Provide the (x, y) coordinate of the cell's center where the given text is located.  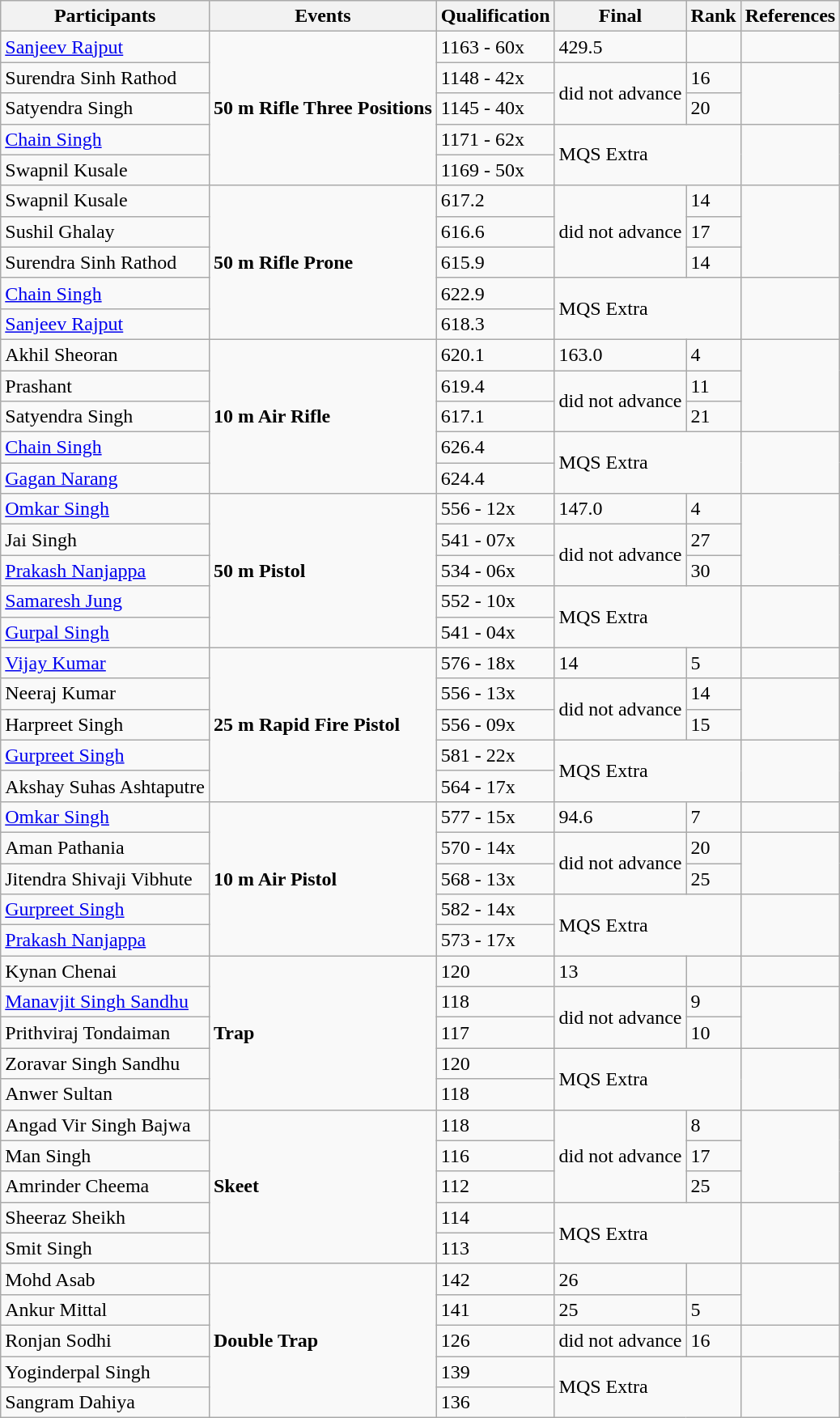
163.0 (620, 354)
Jitendra Shivaji Vibhute (105, 878)
577 - 15x (495, 817)
Vijay Kumar (105, 663)
9 (714, 1002)
Prashant (105, 386)
26 (620, 1279)
1171 - 62x (495, 139)
112 (495, 1187)
Final (620, 16)
624.4 (495, 478)
1145 - 40x (495, 108)
Double Trap (322, 1340)
Kynan Chenai (105, 971)
Aman Pathania (105, 847)
Sushil Ghalay (105, 231)
136 (495, 1403)
Manavjit Singh Sandhu (105, 1002)
141 (495, 1310)
556 - 09x (495, 724)
116 (495, 1156)
Gagan Narang (105, 478)
Qualification (495, 16)
References (790, 16)
Rank (714, 16)
Akhil Sheoran (105, 354)
556 - 13x (495, 694)
620.1 (495, 354)
Smit Singh (105, 1248)
617.1 (495, 417)
541 - 07x (495, 540)
10 m Air Rifle (322, 416)
8 (714, 1125)
27 (714, 540)
Amrinder Cheema (105, 1187)
573 - 17x (495, 940)
7 (714, 817)
Angad Vir Singh Bajwa (105, 1125)
534 - 06x (495, 571)
Events (322, 16)
626.4 (495, 448)
Participants (105, 16)
Sangram Dahiya (105, 1403)
Anwer Sultan (105, 1094)
429.5 (620, 47)
Prithviraj Tondaiman (105, 1033)
50 m Rifle Three Positions (322, 108)
113 (495, 1248)
30 (714, 571)
Jai Singh (105, 540)
Man Singh (105, 1156)
21 (714, 417)
117 (495, 1033)
1148 - 42x (495, 78)
615.9 (495, 262)
Ronjan Sodhi (105, 1340)
564 - 17x (495, 786)
Neeraj Kumar (105, 694)
13 (620, 971)
147.0 (620, 509)
10 m Air Pistol (322, 878)
Mohd Asab (105, 1279)
Akshay Suhas Ashtaputre (105, 786)
50 m Pistol (322, 571)
Gurpal Singh (105, 632)
10 (714, 1033)
Yoginderpal Singh (105, 1372)
581 - 22x (495, 755)
Skeet (322, 1187)
139 (495, 1372)
50 m Rifle Prone (322, 262)
Trap (322, 1033)
556 - 12x (495, 509)
541 - 04x (495, 632)
619.4 (495, 386)
Samaresh Jung (105, 601)
582 - 14x (495, 910)
1163 - 60x (495, 47)
11 (714, 386)
568 - 13x (495, 878)
126 (495, 1340)
618.3 (495, 324)
Zoravar Singh Sandhu (105, 1063)
25 m Rapid Fire Pistol (322, 724)
570 - 14x (495, 847)
114 (495, 1217)
94.6 (620, 817)
616.6 (495, 231)
617.2 (495, 201)
142 (495, 1279)
552 - 10x (495, 601)
Sheeraz Sheikh (105, 1217)
576 - 18x (495, 663)
Harpreet Singh (105, 724)
1169 - 50x (495, 170)
622.9 (495, 293)
15 (714, 724)
Ankur Mittal (105, 1310)
